Identify which cell holds the provided text, then report its (x, y) central coordinate. 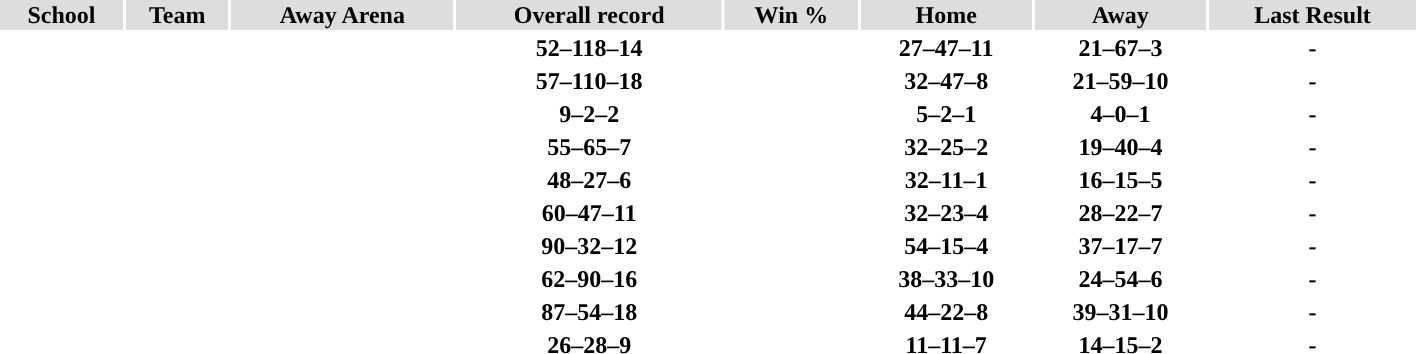
52–118–14 (589, 48)
27–47–11 (946, 48)
24–54–6 (1120, 279)
4–0–1 (1120, 114)
Overall record (589, 15)
48–27–6 (589, 180)
Away (1120, 15)
62–90–16 (589, 279)
School (62, 15)
32–11–1 (946, 180)
90–32–12 (589, 246)
55–65–7 (589, 147)
39–31–10 (1120, 312)
87–54–18 (589, 312)
Team (178, 15)
28–22–7 (1120, 213)
38–33–10 (946, 279)
57–110–18 (589, 81)
44–22–8 (946, 312)
Win % (791, 15)
21–67–3 (1120, 48)
Home (946, 15)
32–25–2 (946, 147)
21–59–10 (1120, 81)
19–40–4 (1120, 147)
37–17–7 (1120, 246)
Last Result (1312, 15)
60–47–11 (589, 213)
16–15–5 (1120, 180)
32–23–4 (946, 213)
Away Arena (343, 15)
9–2–2 (589, 114)
54–15–4 (946, 246)
32–47–8 (946, 81)
5–2–1 (946, 114)
